Search for the cell housing the specified text and yield its (x, y) center coordinate. 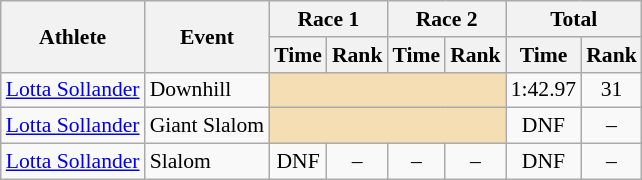
31 (612, 90)
Total (574, 19)
Event (208, 36)
Race 1 (328, 19)
Slalom (208, 162)
Athlete (73, 36)
Race 2 (446, 19)
1:42.97 (544, 90)
Giant Slalom (208, 126)
Downhill (208, 90)
